Find where the given text appears and provide that cell's center as (X, Y) coordinate. 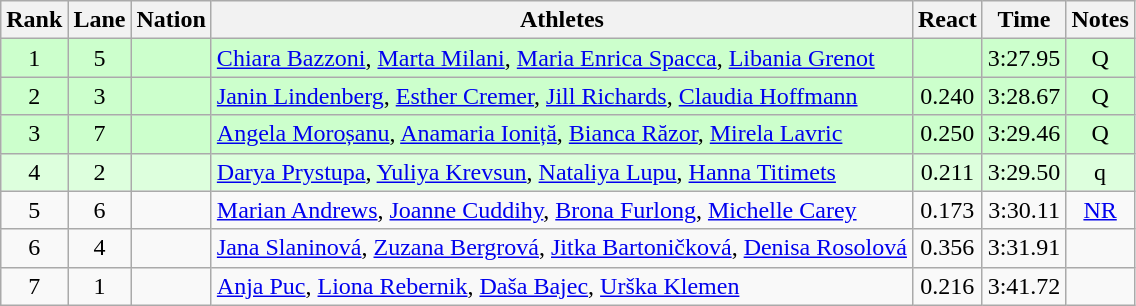
3:28.67 (1024, 96)
Angela Moroșanu, Anamaria Ioniță, Bianca Răzor, Mirela Lavric (562, 134)
3:31.91 (1024, 248)
Time (1024, 20)
3:27.95 (1024, 58)
Nation (171, 20)
0.216 (947, 286)
Anja Puc, Liona Rebernik, Daša Bajec, Urška Klemen (562, 286)
3:41.72 (1024, 286)
0.356 (947, 248)
Chiara Bazzoni, Marta Milani, Maria Enrica Spacca, Libania Grenot (562, 58)
Darya Prystupa, Yuliya Krevsun, Nataliya Lupu, Hanna Titimets (562, 172)
Notes (1100, 20)
0.211 (947, 172)
Lane (100, 20)
3:29.50 (1024, 172)
Athletes (562, 20)
React (947, 20)
Marian Andrews, Joanne Cuddihy, Brona Furlong, Michelle Carey (562, 210)
Janin Lindenberg, Esther Cremer, Jill Richards, Claudia Hoffmann (562, 96)
3:29.46 (1024, 134)
0.240 (947, 96)
3:30.11 (1024, 210)
0.173 (947, 210)
Jana Slaninová, Zuzana Bergrová, Jitka Bartoničková, Denisa Rosolová (562, 248)
q (1100, 172)
NR (1100, 210)
0.250 (947, 134)
Rank (34, 20)
